Search for the cell housing the specified text and yield its (X, Y) center coordinate. 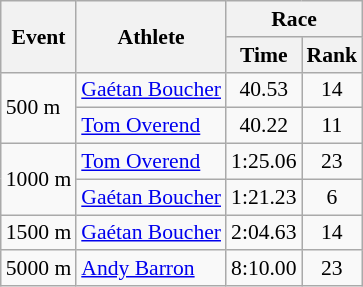
1:25.06 (264, 162)
Andy Barron (151, 269)
Race (294, 19)
1500 m (38, 233)
40.22 (264, 126)
2:04.63 (264, 233)
Event (38, 36)
11 (332, 126)
Time (264, 55)
500 m (38, 108)
Rank (332, 55)
5000 m (38, 269)
1:21.23 (264, 197)
8:10.00 (264, 269)
Athlete (151, 36)
40.53 (264, 90)
1000 m (38, 180)
6 (332, 197)
